Locate the cell with the specified text and output its (x, y) center coordinate. 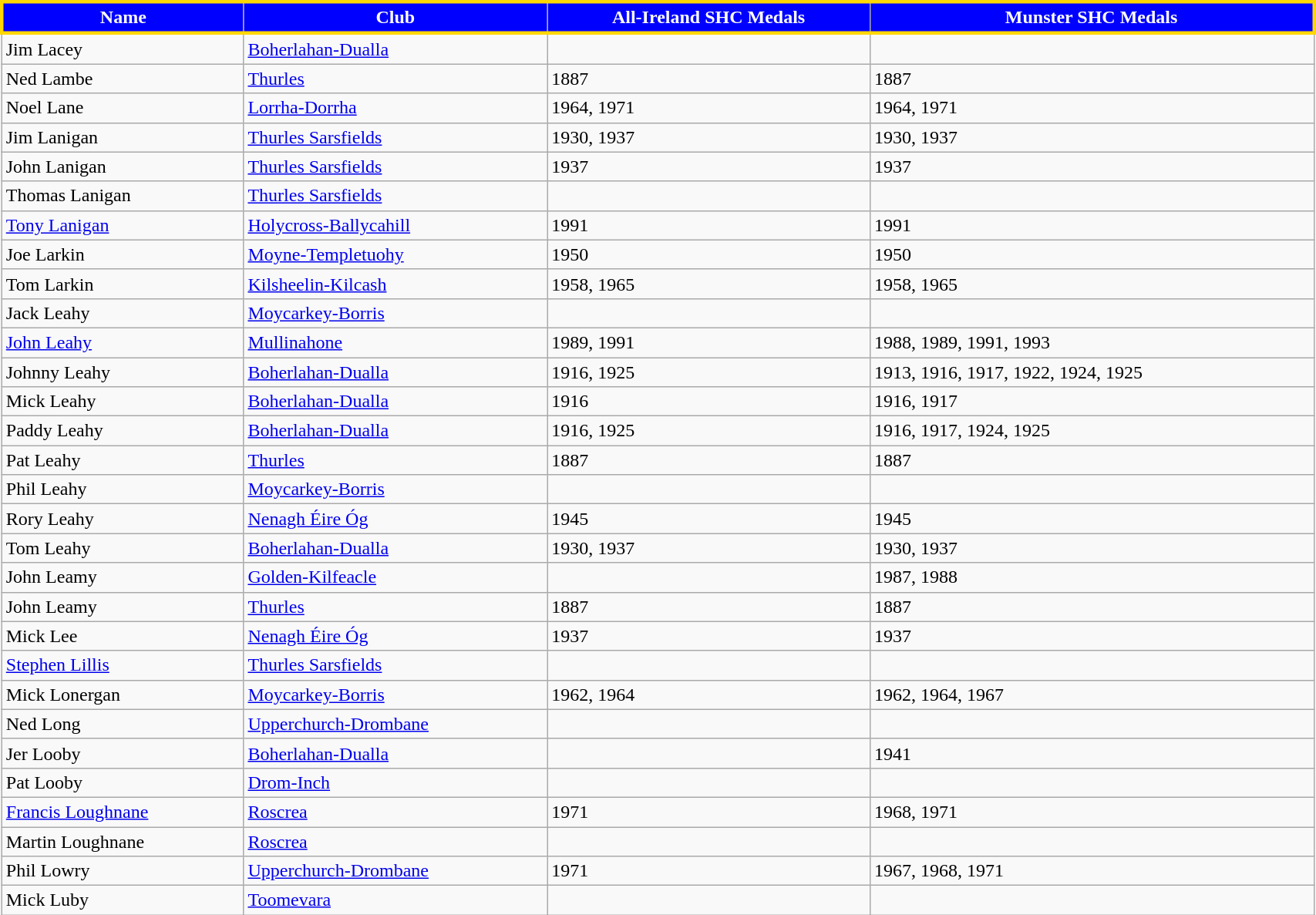
1916, 1917 (1092, 402)
Munster SHC Medals (1092, 17)
1941 (1092, 753)
Mick Leahy (123, 402)
Jer Looby (123, 753)
Mick Lee (123, 636)
Moyne-Templetuohy (395, 254)
Rory Leahy (123, 519)
1962, 1964, 1967 (1092, 695)
Paddy Leahy (123, 431)
All-Ireland SHC Medals (709, 17)
Toomevara (395, 900)
Ned Lambe (123, 79)
Kilsheelin-Kilcash (395, 284)
Tom Leahy (123, 548)
Pat Looby (123, 782)
1967, 1968, 1971 (1092, 871)
Lorrha-Dorrha (395, 108)
1989, 1991 (709, 342)
Mullinahone (395, 342)
Francis Loughnane (123, 812)
Jim Lacey (123, 49)
Ned Long (123, 724)
Name (123, 17)
Joe Larkin (123, 254)
Martin Loughnane (123, 841)
John Leahy (123, 342)
Mick Luby (123, 900)
Noel Lane (123, 108)
Thomas Lanigan (123, 196)
Phil Leahy (123, 489)
John Lanigan (123, 167)
Club (395, 17)
Johnny Leahy (123, 372)
Golden-Kilfeacle (395, 577)
Tony Lanigan (123, 225)
1988, 1989, 1991, 1993 (1092, 342)
1962, 1964 (709, 695)
Mick Lonergan (123, 695)
Drom-Inch (395, 782)
1968, 1971 (1092, 812)
Tom Larkin (123, 284)
1987, 1988 (1092, 577)
1916, 1917, 1924, 1925 (1092, 431)
1916 (709, 402)
Phil Lowry (123, 871)
Jack Leahy (123, 313)
Jim Lanigan (123, 137)
Holycross-Ballycahill (395, 225)
Pat Leahy (123, 460)
1913, 1916, 1917, 1922, 1924, 1925 (1092, 372)
Stephen Lillis (123, 665)
